Scan for the cell matching the given text and deliver its (x, y) coordinate at center. 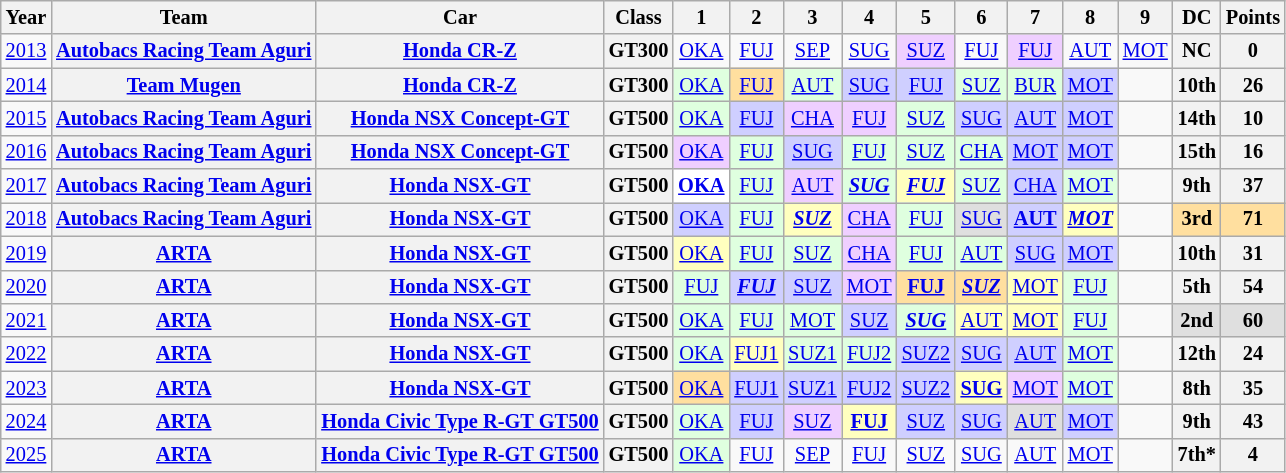
9 (1146, 17)
5 (926, 17)
12th (1197, 354)
2016 (26, 152)
2013 (26, 51)
2019 (26, 253)
6 (982, 17)
16 (1253, 152)
0 (1253, 51)
43 (1253, 421)
60 (1253, 320)
2018 (26, 219)
2022 (26, 354)
14th (1197, 118)
2014 (26, 85)
2017 (26, 186)
Team Mugen (184, 85)
1 (701, 17)
3 (812, 17)
24 (1253, 354)
8th (1197, 388)
BUR (1036, 85)
7th* (1197, 455)
5th (1197, 287)
2023 (26, 388)
2025 (26, 455)
2020 (26, 287)
Year (26, 17)
10 (1253, 118)
Class (639, 17)
2021 (26, 320)
NC (1197, 51)
2015 (26, 118)
3rd (1197, 219)
54 (1253, 287)
15th (1197, 152)
8 (1090, 17)
DC (1197, 17)
71 (1253, 219)
2nd (1197, 320)
2024 (26, 421)
Car (460, 17)
Team (184, 17)
35 (1253, 388)
2 (756, 17)
Points (1253, 17)
31 (1253, 253)
7 (1036, 17)
26 (1253, 85)
37 (1253, 186)
